Detect which cell encompasses the target text, then output its [x, y] center coordinate. 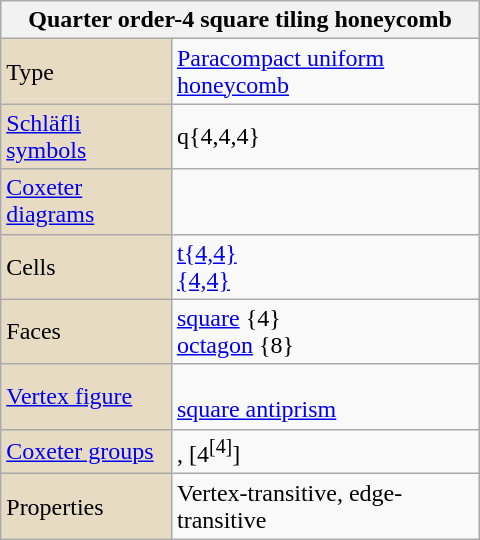
, [4[4]] [325, 452]
Paracompact uniform honeycomb [325, 72]
Vertex-transitive, edge-transitive [325, 506]
Vertex figure [86, 396]
Coxeter diagrams [86, 202]
Faces [86, 332]
square {4}octagon {8} [325, 332]
Quarter order-4 square tiling honeycomb [240, 20]
Cells [86, 266]
q{4,4,4} [325, 136]
t{4,4} {4,4} [325, 266]
Coxeter groups [86, 452]
Schläfli symbols [86, 136]
Properties [86, 506]
square antiprism [325, 396]
Type [86, 72]
